Search for the cell housing the specified text and yield its (x, y) center coordinate. 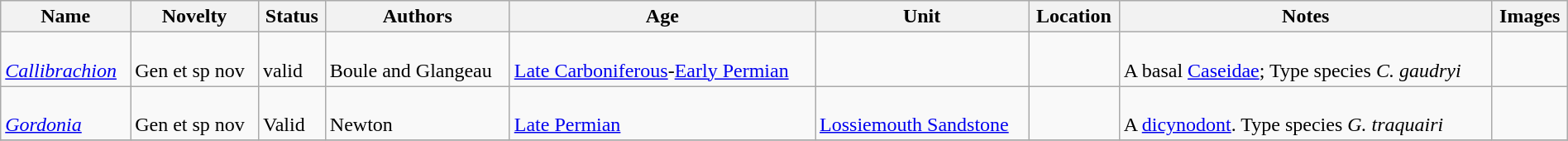
Notes (1305, 17)
A basal Caseidae; Type species C. gaudryi (1305, 60)
A dicynodont. Type species G. traquairi (1305, 113)
Status (291, 17)
Novelty (195, 17)
Valid (291, 113)
Age (662, 17)
Lossiemouth Sandstone (922, 113)
Gordonia (66, 113)
Late Carboniferous-Early Permian (662, 60)
Newton (417, 113)
Callibrachion (66, 60)
Location (1074, 17)
valid (291, 60)
Authors (417, 17)
Late Permian (662, 113)
Unit (922, 17)
Boule and Glangeau (417, 60)
Images (1530, 17)
Name (66, 17)
